Find where the given text appears and provide that cell's center as [x, y] coordinate. 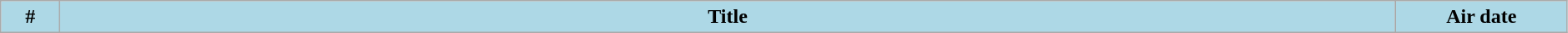
# [30, 17]
Air date [1481, 17]
Title [728, 17]
